Find where the given text appears and provide that cell's center as (X, Y) coordinate. 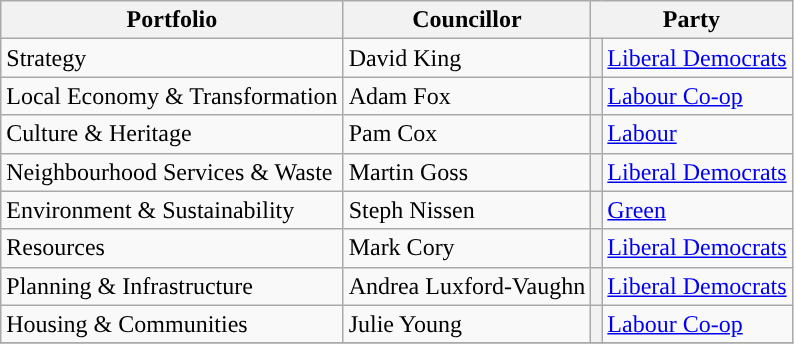
Martin Goss (467, 172)
Neighbourhood Services & Waste (172, 172)
Labour (697, 134)
Pam Cox (467, 134)
Strategy (172, 58)
Local Economy & Transformation (172, 96)
Councillor (467, 20)
Planning & Infrastructure (172, 286)
Julie Young (467, 324)
Resources (172, 248)
Environment & Sustainability (172, 210)
Portfolio (172, 20)
Adam Fox (467, 96)
Housing & Communities (172, 324)
Mark Cory (467, 248)
Culture & Heritage (172, 134)
Green (697, 210)
Andrea Luxford-Vaughn (467, 286)
David King (467, 58)
Steph Nissen (467, 210)
Party (692, 20)
